Extract the (X, Y) coordinate from the center of the cell holding the provided text.  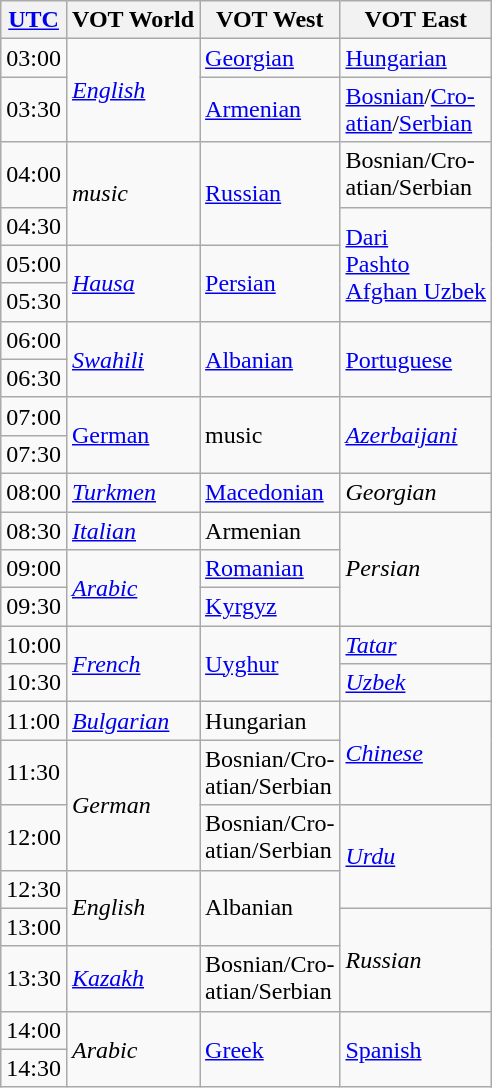
Greek (270, 1049)
12:00 (34, 838)
13:00 (34, 927)
Tatar (416, 645)
DariPashtoAfghan Uzbek (416, 264)
Uyghur (270, 664)
Macedonian (270, 492)
10:00 (34, 645)
14:30 (34, 1068)
05:00 (34, 264)
04:30 (34, 226)
Portuguese (416, 359)
VOT World (132, 20)
13:30 (34, 978)
French (132, 664)
Kyrgyz (270, 607)
10:30 (34, 683)
09:00 (34, 569)
09:30 (34, 607)
08:30 (34, 531)
04:00 (34, 174)
07:00 (34, 416)
Bulgarian (132, 721)
Swahili (132, 359)
12:30 (34, 889)
14:00 (34, 1030)
Italian (132, 531)
06:30 (34, 378)
UTC (34, 20)
11:30 (34, 772)
Chinese (416, 754)
Uzbek (416, 683)
Urdu (416, 856)
06:00 (34, 340)
VOT West (270, 20)
Azerbaijani (416, 435)
05:30 (34, 302)
03:00 (34, 58)
07:30 (34, 454)
03:30 (34, 110)
Turkmen (132, 492)
08:00 (34, 492)
Romanian (270, 569)
VOT East (416, 20)
11:00 (34, 721)
Kazakh (132, 978)
Spanish (416, 1049)
Hausa (132, 283)
